Capture the cell that displays the provided text and extract its [X, Y] central coordinate. 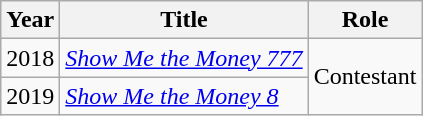
Show Me the Money 777 [184, 58]
Year [30, 20]
Contestant [365, 77]
2019 [30, 96]
2018 [30, 58]
Title [184, 20]
Show Me the Money 8 [184, 96]
Role [365, 20]
